Provide the (x, y) coordinate of the cell's center where the given text is located.  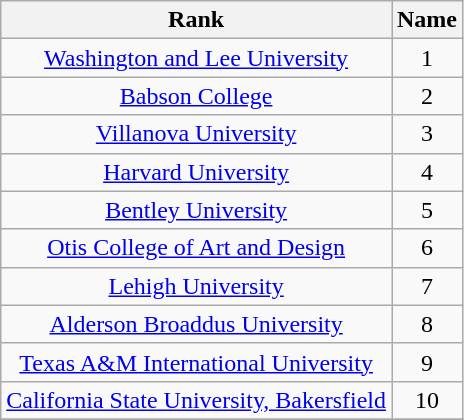
7 (428, 286)
Babson College (196, 96)
1 (428, 58)
10 (428, 400)
8 (428, 324)
Washington and Lee University (196, 58)
6 (428, 248)
Texas A&M International University (196, 362)
3 (428, 134)
Alderson Broaddus University (196, 324)
California State University, Bakersfield (196, 400)
2 (428, 96)
5 (428, 210)
Name (428, 20)
Bentley University (196, 210)
Lehigh University (196, 286)
Otis College of Art and Design (196, 248)
9 (428, 362)
Villanova University (196, 134)
Rank (196, 20)
4 (428, 172)
Harvard University (196, 172)
